For the text-containing cell, return its midpoint in [x, y] coordinate format. 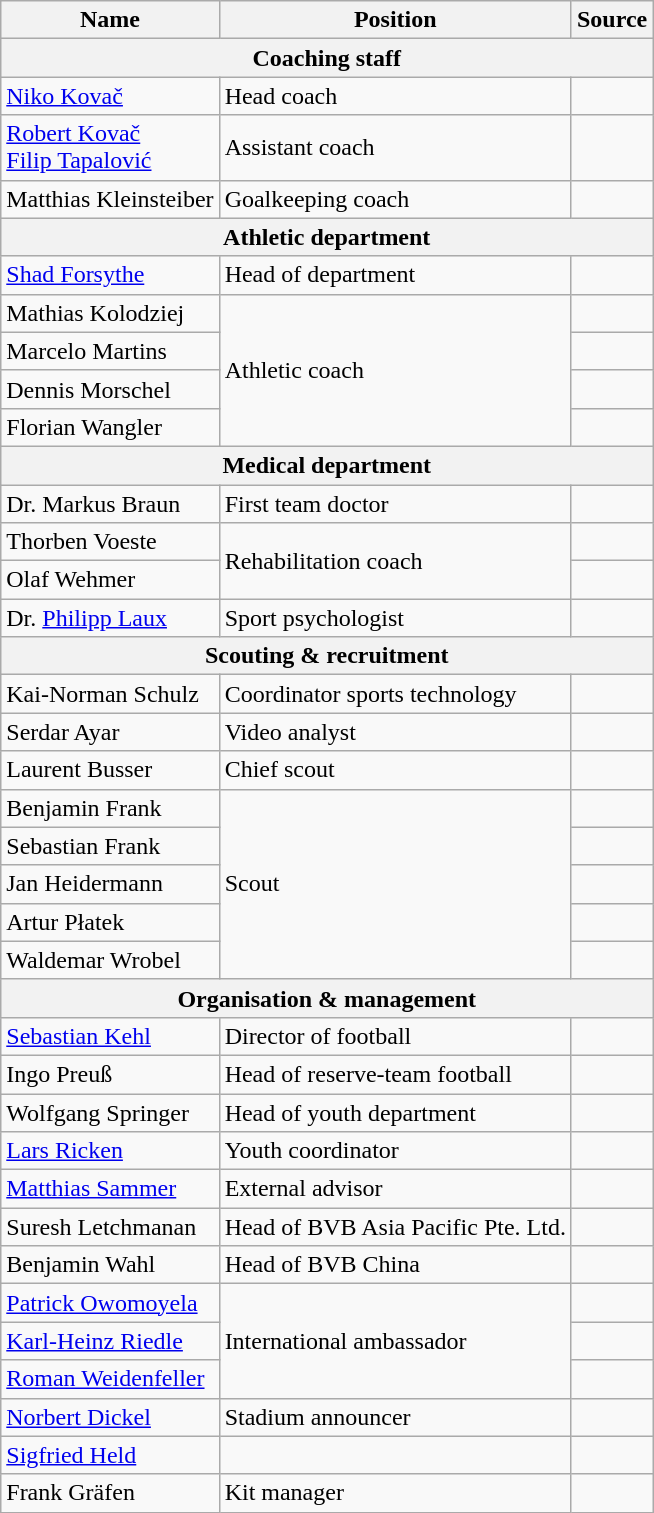
Organisation & management [327, 998]
Artur Płatek [110, 922]
Scouting & recruitment [327, 656]
Head of BVB Asia Pacific Pte. Ltd. [395, 1227]
Olaf Wehmer [110, 580]
External advisor [395, 1189]
Sebastian Frank [110, 846]
Coordinator sports technology [395, 694]
Head of department [395, 275]
Niko Kovač [110, 96]
Robert Kovač Filip Tapalović [110, 148]
Benjamin Frank [110, 808]
Kai-Norman Schulz [110, 694]
Patrick Owomoyela [110, 1303]
Mathias Kolodziej [110, 313]
Suresh Letchmanan [110, 1227]
Matthias Sammer [110, 1189]
Head of youth department [395, 1113]
Lars Ricken [110, 1151]
Source [612, 20]
Serdar Ayar [110, 732]
Sport psychologist [395, 618]
Youth coordinator [395, 1151]
Karl-Heinz Riedle [110, 1341]
Position [395, 20]
Head coach [395, 96]
Thorben Voeste [110, 542]
Dr. Philipp Laux [110, 618]
Assistant coach [395, 148]
Rehabilitation coach [395, 561]
Name [110, 20]
International ambassador [395, 1341]
Stadium announcer [395, 1417]
Shad Forsythe [110, 275]
Matthias Kleinsteiber [110, 199]
Head of reserve-team football [395, 1074]
First team doctor [395, 503]
Wolfgang Springer [110, 1113]
Chief scout [395, 770]
Video analyst [395, 732]
Ingo Preuß [110, 1074]
Athletic department [327, 237]
Dennis Morschel [110, 389]
Director of football [395, 1036]
Dr. Markus Braun [110, 503]
Head of BVB China [395, 1265]
Benjamin Wahl [110, 1265]
Sigfried Held [110, 1455]
Marcelo Martins [110, 351]
Sebastian Kehl [110, 1036]
Roman Weidenfeller [110, 1379]
Kit manager [395, 1493]
Waldemar Wrobel [110, 960]
Goalkeeping coach [395, 199]
Norbert Dickel [110, 1417]
Athletic coach [395, 370]
Jan Heidermann [110, 884]
Frank Gräfen [110, 1493]
Medical department [327, 465]
Laurent Busser [110, 770]
Florian Wangler [110, 427]
Scout [395, 884]
Coaching staff [327, 58]
